Output the [x, y] coordinate of the center of the cell containing the given text.  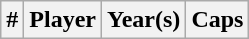
Year(s) [144, 20]
Caps [218, 20]
Player [63, 20]
# [12, 20]
